Search for the cell housing the specified text and yield its (x, y) center coordinate. 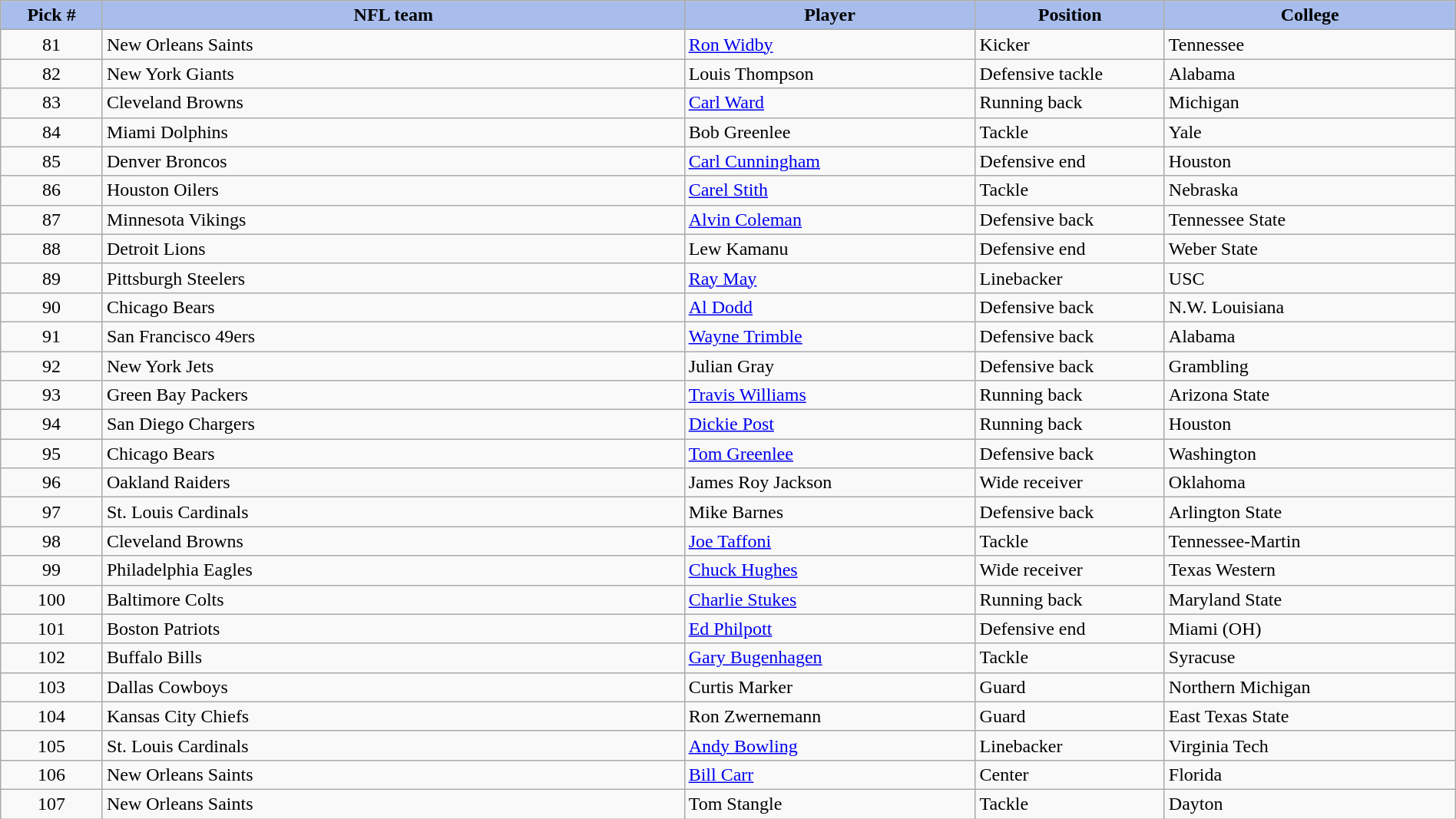
92 (52, 366)
Mike Barnes (829, 512)
Kansas City Chiefs (393, 716)
Oakland Raiders (393, 483)
90 (52, 307)
Tom Greenlee (829, 454)
Buffalo Bills (393, 658)
Player (829, 15)
99 (52, 570)
94 (52, 424)
NFL team (393, 15)
Virginia Tech (1310, 745)
93 (52, 395)
Tennessee-Martin (1310, 541)
Carl Cunningham (829, 161)
97 (52, 512)
Alvin Coleman (829, 220)
Carel Stith (829, 190)
Travis Williams (829, 395)
Baltimore Colts (393, 599)
Dayton (1310, 804)
102 (52, 658)
96 (52, 483)
106 (52, 774)
81 (52, 45)
Charlie Stukes (829, 599)
New York Giants (393, 74)
Joe Taffoni (829, 541)
New York Jets (393, 366)
Defensive tackle (1070, 74)
Texas Western (1310, 570)
Lew Kamanu (829, 249)
Miami (OH) (1310, 629)
Washington (1310, 454)
USC (1310, 278)
Dickie Post (829, 424)
83 (52, 103)
107 (52, 804)
Grambling (1310, 366)
Al Dodd (829, 307)
Center (1070, 774)
Yale (1310, 132)
Michigan (1310, 103)
Ed Philpott (829, 629)
Boston Patriots (393, 629)
Kicker (1070, 45)
Pittsburgh Steelers (393, 278)
84 (52, 132)
Position (1070, 15)
Tennessee (1310, 45)
Tom Stangle (829, 804)
Houston Oilers (393, 190)
James Roy Jackson (829, 483)
Minnesota Vikings (393, 220)
91 (52, 336)
101 (52, 629)
Ray May (829, 278)
Gary Bugenhagen (829, 658)
98 (52, 541)
Dallas Cowboys (393, 687)
Oklahoma (1310, 483)
87 (52, 220)
Andy Bowling (829, 745)
Weber State (1310, 249)
Syracuse (1310, 658)
Green Bay Packers (393, 395)
105 (52, 745)
Philadelphia Eagles (393, 570)
Arizona State (1310, 395)
N.W. Louisiana (1310, 307)
Miami Dolphins (393, 132)
103 (52, 687)
104 (52, 716)
San Diego Chargers (393, 424)
89 (52, 278)
Arlington State (1310, 512)
Julian Gray (829, 366)
East Texas State (1310, 716)
College (1310, 15)
Pick # (52, 15)
Maryland State (1310, 599)
San Francisco 49ers (393, 336)
88 (52, 249)
95 (52, 454)
Denver Broncos (393, 161)
Chuck Hughes (829, 570)
Ron Zwernemann (829, 716)
86 (52, 190)
Ron Widby (829, 45)
Bob Greenlee (829, 132)
Carl Ward (829, 103)
Louis Thompson (829, 74)
Florida (1310, 774)
Detroit Lions (393, 249)
85 (52, 161)
Bill Carr (829, 774)
Wayne Trimble (829, 336)
Tennessee State (1310, 220)
100 (52, 599)
Nebraska (1310, 190)
Northern Michigan (1310, 687)
Curtis Marker (829, 687)
82 (52, 74)
